Extract the (x, y) coordinate from the center of the cell holding the provided text.  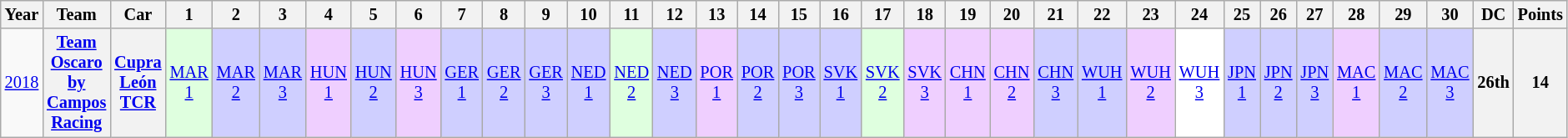
CHN1 (967, 83)
12 (675, 14)
Team Oscaro by Campos Racing (77, 83)
DC (1494, 14)
3 (283, 14)
NED1 (589, 83)
21 (1056, 14)
25 (1242, 14)
SVK3 (924, 83)
GER1 (461, 83)
19 (967, 14)
4 (329, 14)
WUH3 (1199, 83)
POR1 (717, 83)
6 (419, 14)
NED2 (631, 83)
30 (1450, 14)
15 (799, 14)
MAC3 (1450, 83)
26th (1494, 83)
GER3 (545, 83)
10 (589, 14)
Year (22, 14)
Points (1540, 14)
WUH1 (1102, 83)
NED3 (675, 83)
24 (1199, 14)
2 (236, 14)
JPN1 (1242, 83)
CHN3 (1056, 83)
18 (924, 14)
MAC1 (1356, 83)
29 (1403, 14)
7 (461, 14)
MAC2 (1403, 83)
13 (717, 14)
22 (1102, 14)
JPN2 (1279, 83)
Cupra León TCR (138, 83)
1 (189, 14)
SVK2 (882, 83)
2018 (22, 83)
Team (77, 14)
20 (1013, 14)
8 (504, 14)
Car (138, 14)
MAR2 (236, 83)
5 (374, 14)
HUN1 (329, 83)
JPN3 (1314, 83)
17 (882, 14)
SVK1 (841, 83)
11 (631, 14)
GER2 (504, 83)
27 (1314, 14)
9 (545, 14)
WUH2 (1150, 83)
MAR1 (189, 83)
16 (841, 14)
CHN2 (1013, 83)
POR3 (799, 83)
28 (1356, 14)
HUN3 (419, 83)
23 (1150, 14)
POR2 (757, 83)
26 (1279, 14)
MAR3 (283, 83)
HUN2 (374, 83)
